Find where the given text appears and provide that cell's center as (X, Y) coordinate. 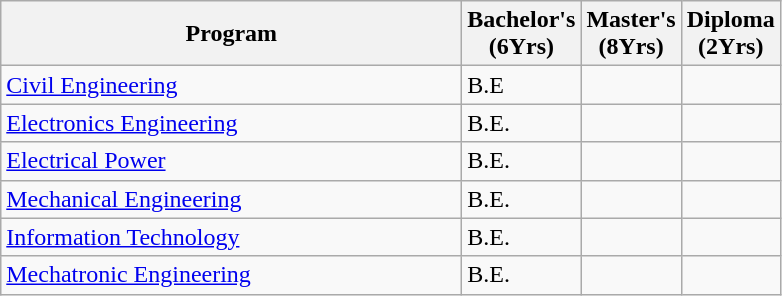
Mechatronic Engineering (232, 275)
Master's (8Yrs) (631, 34)
Program (232, 34)
Mechanical Engineering (232, 199)
Civil Engineering (232, 85)
Electronics Engineering (232, 123)
Bachelor's (6Yrs) (522, 34)
Diploma (2Yrs) (730, 34)
Information Technology (232, 237)
Electrical Power (232, 161)
B.E (522, 85)
